Capture the cell that displays the provided text and extract its (x, y) central coordinate. 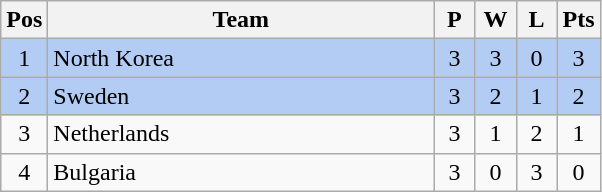
Pts (578, 20)
North Korea (241, 58)
4 (24, 172)
Sweden (241, 96)
L (536, 20)
Pos (24, 20)
Bulgaria (241, 172)
Team (241, 20)
Netherlands (241, 134)
W (496, 20)
P (454, 20)
